Capture the cell that displays the provided text and extract its (x, y) central coordinate. 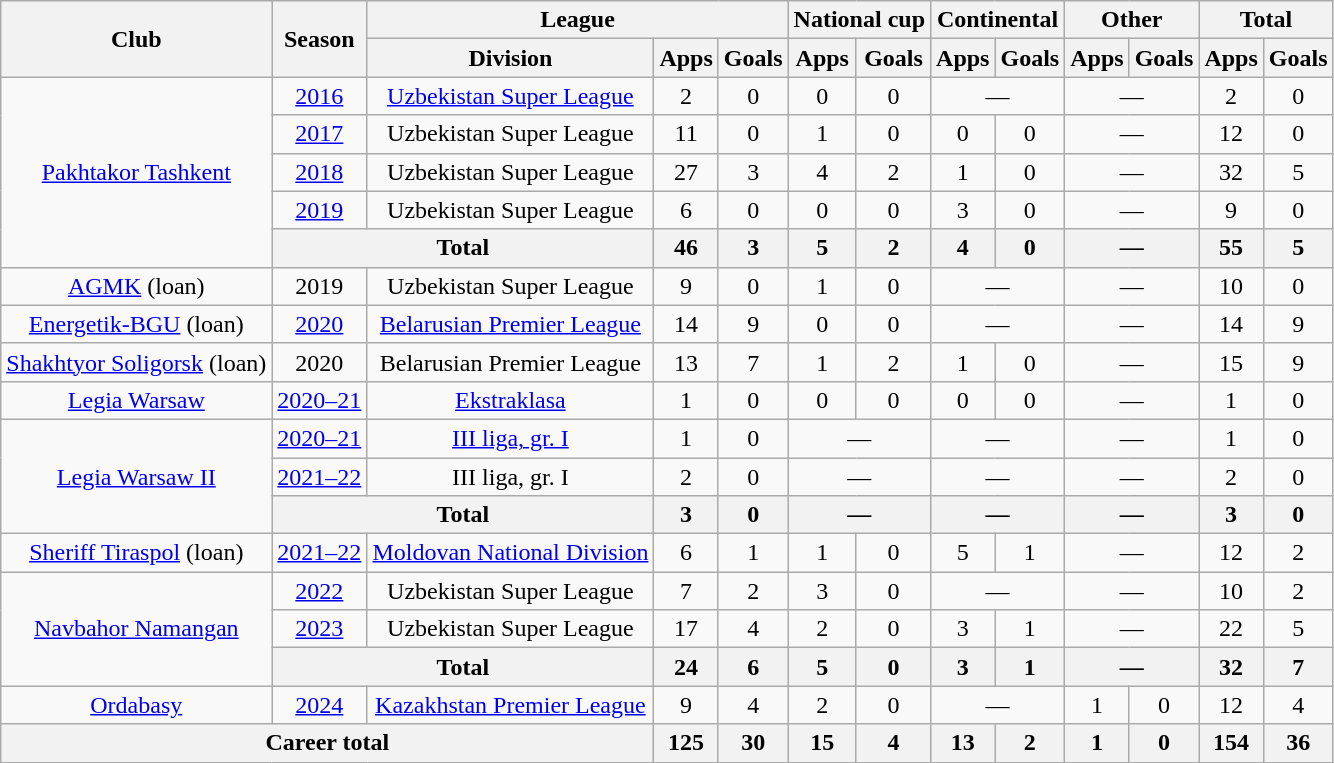
Career total (328, 743)
2023 (320, 629)
2024 (320, 705)
Club (136, 39)
Kazakhstan Premier League (510, 705)
17 (686, 629)
Continental (998, 20)
Other (1132, 20)
Ekstraklasa (510, 400)
National cup (859, 20)
46 (686, 248)
Navbahor Namangan (136, 629)
Shakhtyor Soligorsk (loan) (136, 362)
11 (686, 134)
24 (686, 667)
Legia Warsaw (136, 400)
36 (1298, 743)
125 (686, 743)
22 (1231, 629)
Energetik-BGU (loan) (136, 324)
2022 (320, 591)
AGMK (loan) (136, 286)
30 (753, 743)
Pakhtakor Tashkent (136, 172)
154 (1231, 743)
League (578, 20)
Ordabasy (136, 705)
Season (320, 39)
Division (510, 58)
2017 (320, 134)
2016 (320, 96)
Sheriff Tiraspol (loan) (136, 553)
55 (1231, 248)
2018 (320, 172)
27 (686, 172)
Legia Warsaw II (136, 476)
Moldovan National Division (510, 553)
